Output the [X, Y] coordinate of the center of the cell containing the given text.  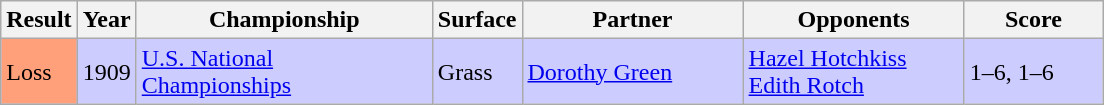
1–6, 1–6 [1034, 72]
Score [1034, 20]
Dorothy Green [632, 72]
Result [39, 20]
Loss [39, 72]
U.S. National Championships [284, 72]
Year [106, 20]
Hazel Hotchkiss Edith Rotch [854, 72]
Grass [477, 72]
Opponents [854, 20]
Championship [284, 20]
Surface [477, 20]
Partner [632, 20]
1909 [106, 72]
